Extract the (x, y) coordinate from the center of the cell holding the provided text.  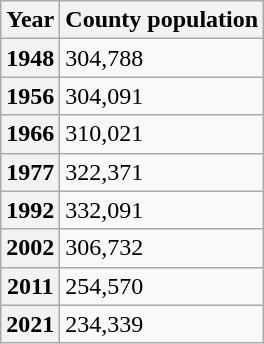
1966 (30, 134)
Year (30, 20)
304,091 (162, 96)
254,570 (162, 286)
2011 (30, 286)
234,339 (162, 324)
2002 (30, 248)
2021 (30, 324)
1948 (30, 58)
332,091 (162, 210)
306,732 (162, 248)
1977 (30, 172)
310,021 (162, 134)
322,371 (162, 172)
304,788 (162, 58)
1992 (30, 210)
County population (162, 20)
1956 (30, 96)
